Capture the cell that displays the provided text and extract its (X, Y) central coordinate. 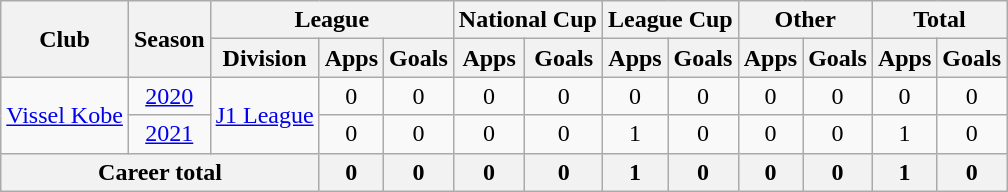
Club (65, 39)
Division (264, 58)
Total (939, 20)
League Cup (670, 20)
2020 (169, 96)
Vissel Kobe (65, 115)
2021 (169, 134)
J1 League (264, 115)
Season (169, 39)
League (332, 20)
Other (805, 20)
National Cup (528, 20)
Career total (160, 172)
